Identify which cell holds the provided text, then report its (x, y) central coordinate. 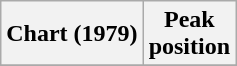
Peakposition (189, 34)
Chart (1979) (72, 34)
